From the cell containing the given text, extract its center point as (X, Y) coordinate. 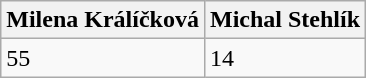
14 (284, 58)
Michal Stehlík (284, 20)
55 (103, 58)
Milena Králíčková (103, 20)
